Return (X, Y) of the center of cell containing provided text 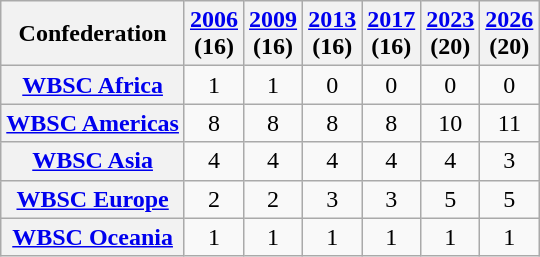
Confederation (93, 34)
2017(16) (392, 34)
WBSC Oceania (93, 237)
11 (510, 123)
2006(16) (214, 34)
WBSC Asia (93, 161)
WBSC Americas (93, 123)
2009(16) (274, 34)
10 (450, 123)
2026(20) (510, 34)
WBSC Europe (93, 199)
2013(16) (332, 34)
WBSC Africa (93, 85)
2023(20) (450, 34)
